For the text-containing cell, return its midpoint in (X, Y) coordinate format. 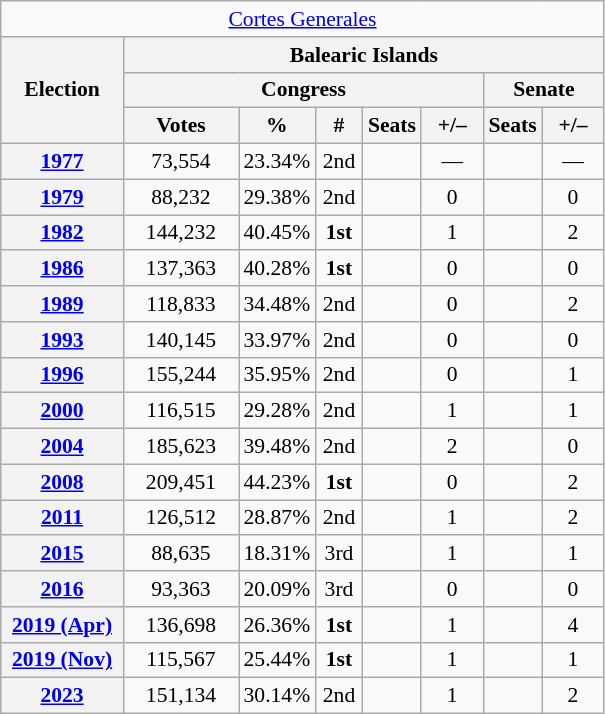
Senate (544, 90)
29.28% (276, 411)
2015 (62, 554)
136,698 (180, 625)
Congress (303, 90)
2011 (62, 518)
93,363 (180, 589)
39.48% (276, 447)
44.23% (276, 482)
2008 (62, 482)
33.97% (276, 340)
Balearic Islands (364, 55)
155,244 (180, 375)
1993 (62, 340)
34.48% (276, 304)
118,833 (180, 304)
116,515 (180, 411)
2004 (62, 447)
209,451 (180, 482)
29.38% (276, 197)
35.95% (276, 375)
% (276, 126)
1979 (62, 197)
2023 (62, 696)
1989 (62, 304)
# (339, 126)
2000 (62, 411)
126,512 (180, 518)
2019 (Nov) (62, 660)
137,363 (180, 269)
1982 (62, 233)
1986 (62, 269)
Election (62, 90)
115,567 (180, 660)
20.09% (276, 589)
18.31% (276, 554)
88,232 (180, 197)
40.28% (276, 269)
185,623 (180, 447)
1977 (62, 162)
151,134 (180, 696)
2019 (Apr) (62, 625)
40.45% (276, 233)
1996 (62, 375)
23.34% (276, 162)
30.14% (276, 696)
88,635 (180, 554)
26.36% (276, 625)
73,554 (180, 162)
144,232 (180, 233)
25.44% (276, 660)
Cortes Generales (303, 19)
2016 (62, 589)
28.87% (276, 518)
4 (574, 625)
Votes (180, 126)
140,145 (180, 340)
